Provide the (X, Y) coordinate of the cell's center where the given text is located.  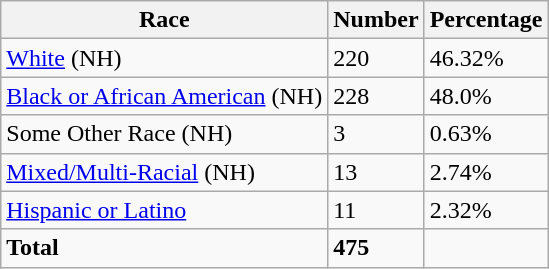
3 (376, 134)
Hispanic or Latino (164, 210)
Total (164, 248)
13 (376, 172)
475 (376, 248)
Some Other Race (NH) (164, 134)
Mixed/Multi-Racial (NH) (164, 172)
Race (164, 20)
46.32% (486, 58)
2.32% (486, 210)
0.63% (486, 134)
2.74% (486, 172)
228 (376, 96)
48.0% (486, 96)
Number (376, 20)
Percentage (486, 20)
11 (376, 210)
Black or African American (NH) (164, 96)
White (NH) (164, 58)
220 (376, 58)
